Search for the cell housing the specified text and yield its [X, Y] center coordinate. 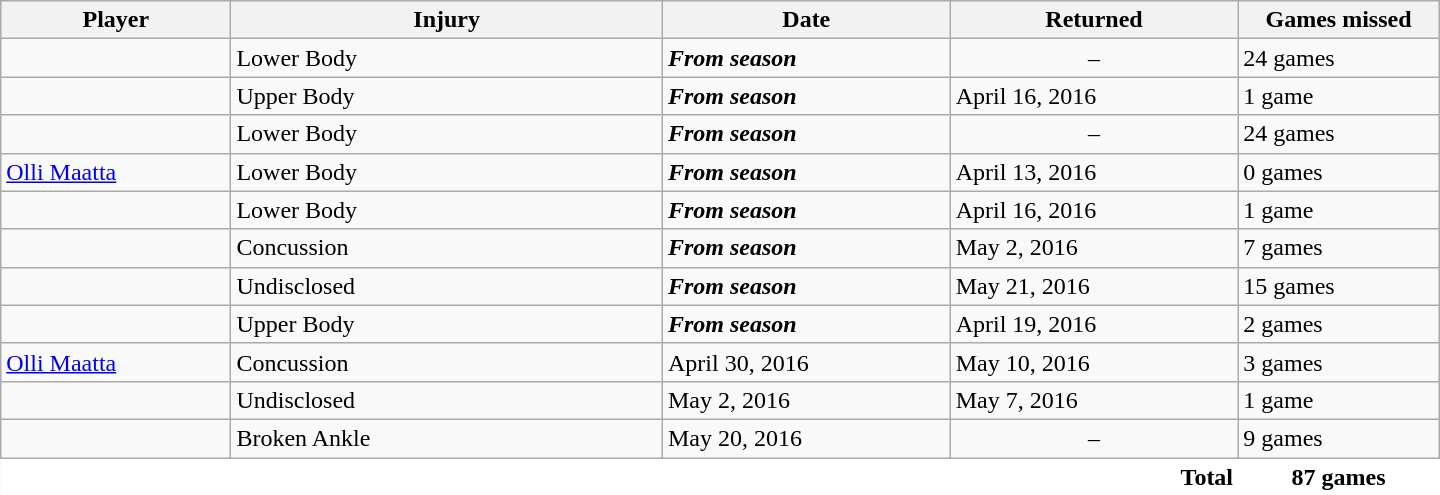
May 20, 2016 [806, 438]
87 games [1338, 476]
7 games [1338, 248]
Player [116, 20]
Broken Ankle [447, 438]
April 30, 2016 [806, 362]
2 games [1338, 324]
0 games [1338, 172]
3 games [1338, 362]
Date [806, 20]
May 21, 2016 [1094, 286]
May 10, 2016 [1094, 362]
April 13, 2016 [1094, 172]
Games missed [1338, 20]
April 19, 2016 [1094, 324]
May 7, 2016 [1094, 400]
Total [620, 476]
9 games [1338, 438]
Returned [1094, 20]
15 games [1338, 286]
Injury [447, 20]
